Return [x, y] of the center of cell containing provided text 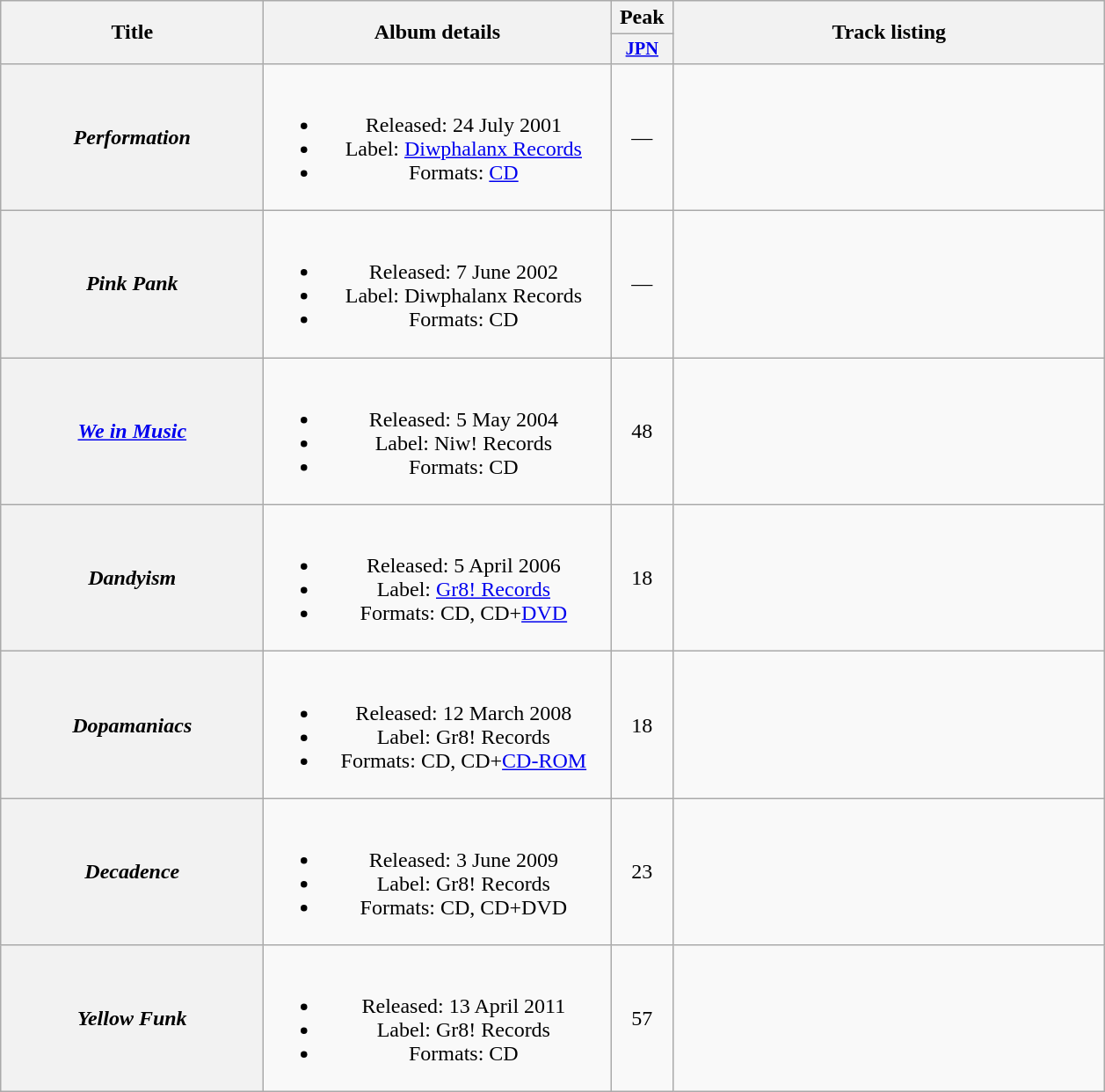
JPN [642, 49]
Decadence [132, 872]
Yellow Funk [132, 1018]
23 [642, 872]
Released: 12 March 2008Label: Gr8! RecordsFormats: CD, CD+CD-ROM [438, 724]
Released: 5 May 2004Label: Niw! RecordsFormats: CD [438, 431]
Dandyism [132, 579]
Released: 7 June 2002Label: Diwphalanx RecordsFormats: CD [438, 285]
Peak [642, 18]
Pink Pank [132, 285]
Album details [438, 33]
Track listing [890, 33]
Released: 3 June 2009Label: Gr8! RecordsFormats: CD, CD+DVD [438, 872]
57 [642, 1018]
Released: 5 April 2006Label: Gr8! RecordsFormats: CD, CD+DVD [438, 579]
48 [642, 431]
Released: 24 July 2001Label: Diwphalanx RecordsFormats: CD [438, 137]
Dopamaniacs [132, 724]
We in Music [132, 431]
Title [132, 33]
Performation [132, 137]
Released: 13 April 2011Label: Gr8! RecordsFormats: CD [438, 1018]
